Return the [x, y] coordinate for the center point of the cell that contains the specified text.  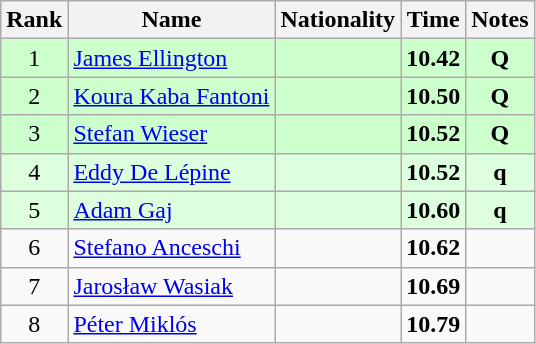
3 [34, 134]
2 [34, 96]
Stefan Wieser [172, 134]
6 [34, 248]
Jarosław Wasiak [172, 286]
10.50 [434, 96]
James Ellington [172, 58]
Time [434, 20]
Péter Miklós [172, 324]
10.79 [434, 324]
10.69 [434, 286]
Name [172, 20]
1 [34, 58]
10.62 [434, 248]
7 [34, 286]
4 [34, 172]
10.60 [434, 210]
Notes [500, 20]
Nationality [338, 20]
Stefano Anceschi [172, 248]
Eddy De Lépine [172, 172]
Koura Kaba Fantoni [172, 96]
8 [34, 324]
5 [34, 210]
10.42 [434, 58]
Adam Gaj [172, 210]
Rank [34, 20]
